Provide the [x, y] coordinate of the cell's center where the given text is located.  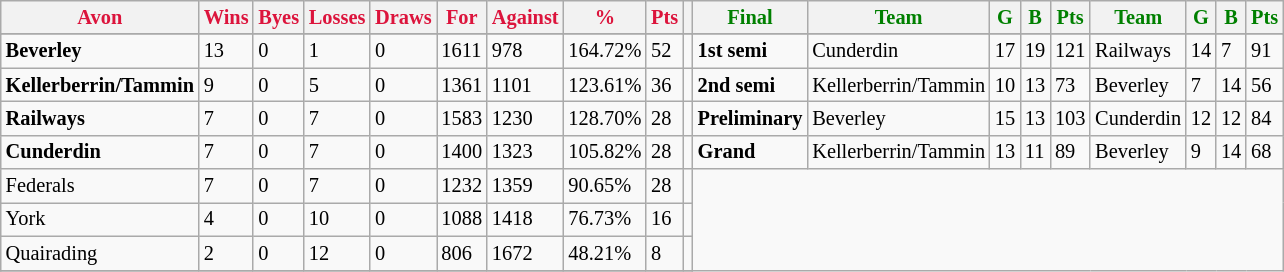
Against [526, 17]
1583 [462, 118]
Federals [100, 186]
2nd semi [750, 85]
1359 [526, 186]
Quairading [100, 253]
For [462, 17]
8 [664, 253]
806 [462, 253]
2 [226, 253]
1 [337, 51]
1101 [526, 85]
Grand [750, 152]
16 [664, 219]
121 [1070, 51]
19 [1035, 51]
52 [664, 51]
36 [664, 85]
73 [1070, 85]
1232 [462, 186]
15 [1005, 118]
Wins [226, 17]
1st semi [750, 51]
128.70% [604, 118]
4 [226, 219]
1400 [462, 152]
84 [1264, 118]
103 [1070, 118]
1418 [526, 219]
90.65% [604, 186]
978 [526, 51]
% [604, 17]
Avon [100, 17]
123.61% [604, 85]
5 [337, 85]
17 [1005, 51]
1611 [462, 51]
Losses [337, 17]
1230 [526, 118]
76.73% [604, 219]
1672 [526, 253]
York [100, 219]
11 [1035, 152]
Byes [278, 17]
Draws [403, 17]
Preliminary [750, 118]
Final [750, 17]
1088 [462, 219]
1361 [462, 85]
68 [1264, 152]
164.72% [604, 51]
56 [1264, 85]
91 [1264, 51]
1323 [526, 152]
89 [1070, 152]
48.21% [604, 253]
105.82% [604, 152]
